Return [X, Y] of the center of cell containing provided text 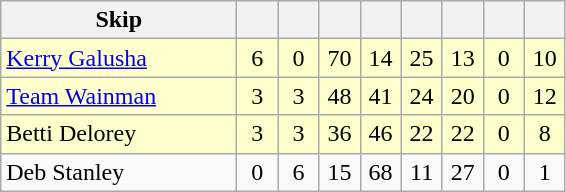
20 [462, 96]
Betti Delorey [119, 134]
14 [380, 58]
46 [380, 134]
70 [340, 58]
10 [544, 58]
Team Wainman [119, 96]
27 [462, 172]
68 [380, 172]
13 [462, 58]
24 [422, 96]
12 [544, 96]
Skip [119, 20]
8 [544, 134]
25 [422, 58]
1 [544, 172]
11 [422, 172]
Kerry Galusha [119, 58]
41 [380, 96]
Deb Stanley [119, 172]
36 [340, 134]
15 [340, 172]
48 [340, 96]
